For the text-containing cell, return its midpoint in (X, Y) coordinate format. 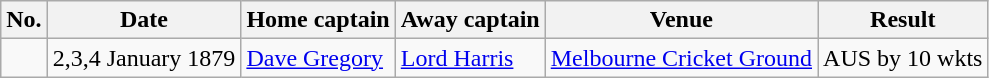
Melbourne Cricket Ground (681, 58)
Date (144, 20)
Lord Harris (470, 58)
Away captain (470, 20)
AUS by 10 wkts (903, 58)
Home captain (318, 20)
Result (903, 20)
No. (24, 20)
2,3,4 January 1879 (144, 58)
Venue (681, 20)
Dave Gregory (318, 58)
